Determine the [x, y] coordinate at the center of the cell enclosing the given text.  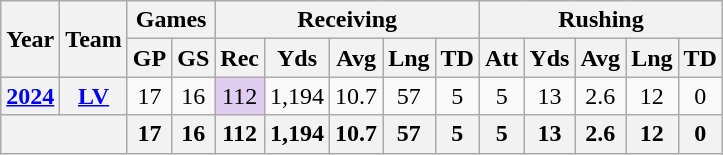
LV [94, 96]
Games [170, 20]
2024 [30, 96]
Rec [240, 58]
Rushing [600, 20]
GS [194, 58]
Att [501, 58]
Team [94, 39]
GP [149, 58]
Year [30, 39]
Receiving [348, 20]
